Find where the given text appears and provide that cell's center as (x, y) coordinate. 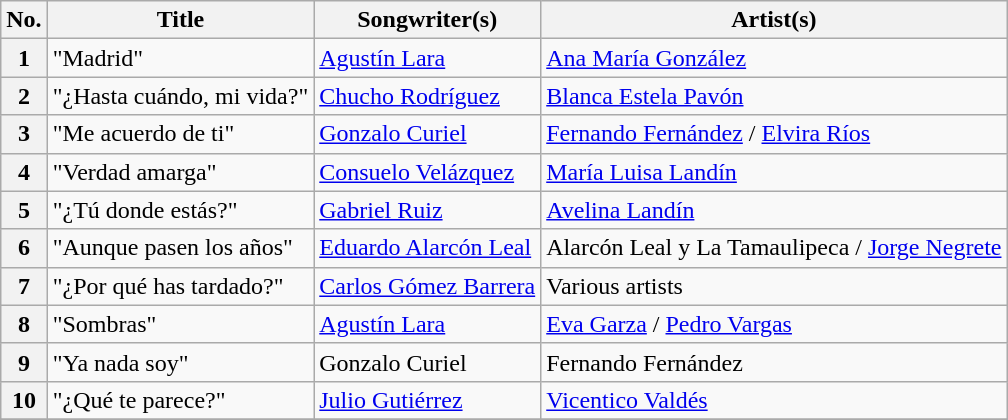
Ana María González (774, 58)
Fernando Fernández (774, 362)
"Verdad amarga" (180, 172)
Various artists (774, 286)
Consuelo Velázquez (428, 172)
"¿Tú donde estás?" (180, 210)
"Madrid" (180, 58)
1 (24, 58)
3 (24, 134)
Blanca Estela Pavón (774, 96)
6 (24, 248)
"¿Hasta cuándo, mi vida?" (180, 96)
Gabriel Ruiz (428, 210)
7 (24, 286)
9 (24, 362)
Eva Garza / Pedro Vargas (774, 324)
"¿Por qué has tardado?" (180, 286)
"Aunque pasen los años" (180, 248)
María Luisa Landín (774, 172)
2 (24, 96)
Fernando Fernández / Elvira Ríos (774, 134)
4 (24, 172)
10 (24, 400)
Julio Gutiérrez (428, 400)
Title (180, 20)
"Me acuerdo de ti" (180, 134)
5 (24, 210)
"Sombras" (180, 324)
Avelina Landín (774, 210)
"¿Qué te parece?" (180, 400)
Chucho Rodríguez (428, 96)
Eduardo Alarcón Leal (428, 248)
No. (24, 20)
Alarcón Leal y La Tamaulipeca / Jorge Negrete (774, 248)
Artist(s) (774, 20)
Songwriter(s) (428, 20)
"Ya nada soy" (180, 362)
Carlos Gómez Barrera (428, 286)
8 (24, 324)
Vicentico Valdés (774, 400)
